Detect which cell encompasses the target text, then output its [X, Y] center coordinate. 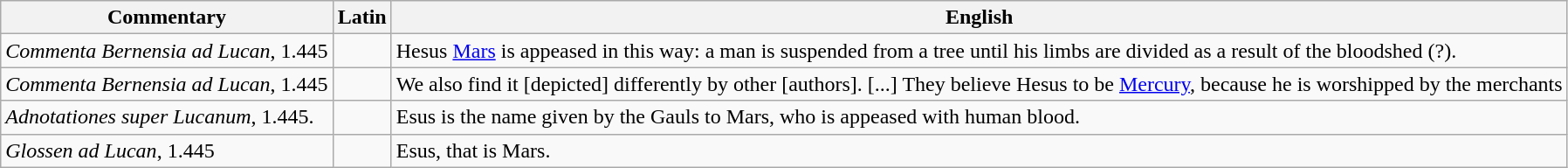
Commentary [167, 17]
Glossen ad Lucan, 1.445 [167, 150]
English [980, 17]
Hesus Mars is appeased in this way: a man is suspended from a tree until his limbs are divided as a result of the bloodshed (?). [980, 51]
Esus is the name given by the Gauls to Mars, who is appeased with human blood. [980, 117]
Adnotationes super Lucanum, 1.445. [167, 117]
Esus, that is Mars. [980, 150]
Latin [361, 17]
We also find it [depicted] differently by other [authors]. [...] They believe Hesus to be Mercury, because he is worshipped by the merchants [980, 84]
